From the cell containing the given text, extract its center point as (x, y) coordinate. 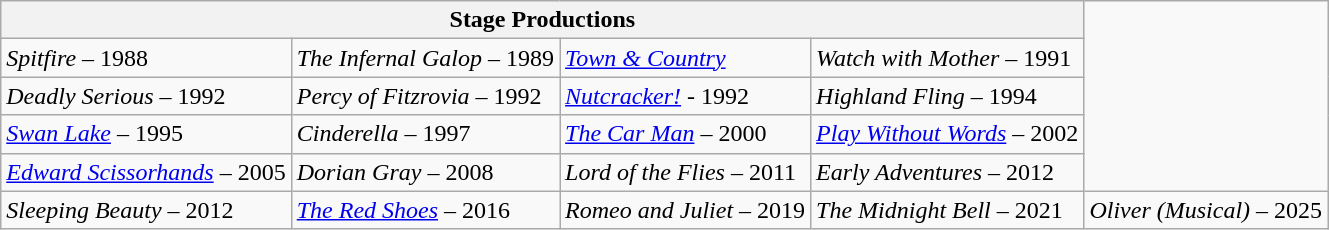
Deadly Serious – 1992 (146, 96)
Nutcracker! - 1992 (686, 96)
Highland Fling – 1994 (948, 96)
Romeo and Juliet – 2019 (686, 210)
Cinderella – 1997 (425, 134)
Spitfire – 1988 (146, 58)
Dorian Gray – 2008 (425, 172)
Lord of the Flies – 2011 (686, 172)
Edward Scissorhands – 2005 (146, 172)
Town & Country (686, 58)
Oliver (Musical) – 2025 (1206, 210)
The Midnight Bell – 2021 (948, 210)
Sleeping Beauty – 2012 (146, 210)
Swan Lake – 1995 (146, 134)
Percy of Fitzrovia – 1992 (425, 96)
The Red Shoes – 2016 (425, 210)
The Car Man – 2000 (686, 134)
Play Without Words – 2002 (948, 134)
Early Adventures – 2012 (948, 172)
Watch with Mother – 1991 (948, 58)
Stage Productions (542, 20)
The Infernal Galop – 1989 (425, 58)
